Pinpoint the cell where the given text exists, returning its [X, Y] midpoint coordinate. 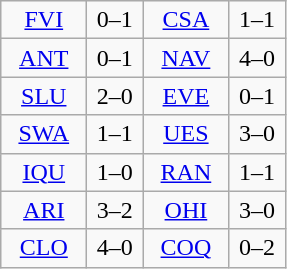
UES [186, 134]
ARI [44, 210]
0–2 [257, 248]
ANT [44, 58]
EVE [186, 96]
SLU [44, 96]
COQ [186, 248]
CLO [44, 248]
1–0 [115, 172]
OHI [186, 210]
3–2 [115, 210]
IQU [44, 172]
FVI [44, 20]
NAV [186, 58]
2–0 [115, 96]
SWA [44, 134]
RAN [186, 172]
CSA [186, 20]
